Identify which cell holds the provided text, then report its (X, Y) central coordinate. 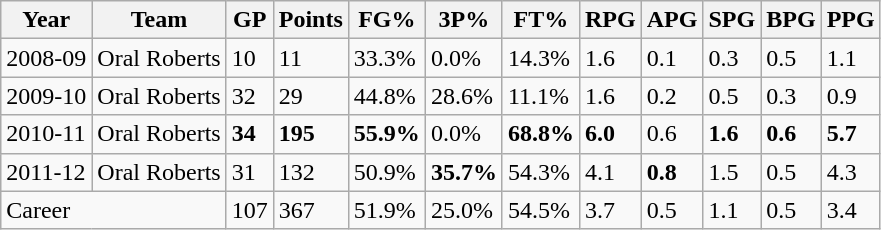
RPG (610, 20)
51.9% (386, 210)
FT% (540, 20)
0.2 (672, 96)
2009-10 (46, 96)
BPG (791, 20)
25.0% (464, 210)
50.9% (386, 172)
68.8% (540, 134)
34 (250, 134)
2008-09 (46, 58)
55.9% (386, 134)
Team (159, 20)
107 (250, 210)
SPG (732, 20)
4.3 (850, 172)
0.8 (672, 172)
14.3% (540, 58)
5.7 (850, 134)
195 (310, 134)
35.7% (464, 172)
1.5 (732, 172)
11 (310, 58)
367 (310, 210)
32 (250, 96)
0.9 (850, 96)
31 (250, 172)
GP (250, 20)
6.0 (610, 134)
28.6% (464, 96)
54.5% (540, 210)
3.7 (610, 210)
FG% (386, 20)
11.1% (540, 96)
10 (250, 58)
Career (114, 210)
Points (310, 20)
Year (46, 20)
APG (672, 20)
54.3% (540, 172)
3.4 (850, 210)
0.1 (672, 58)
4.1 (610, 172)
44.8% (386, 96)
33.3% (386, 58)
2011-12 (46, 172)
PPG (850, 20)
2010-11 (46, 134)
3P% (464, 20)
132 (310, 172)
29 (310, 96)
